Determine the [x, y] coordinate at the center of the cell enclosing the given text.  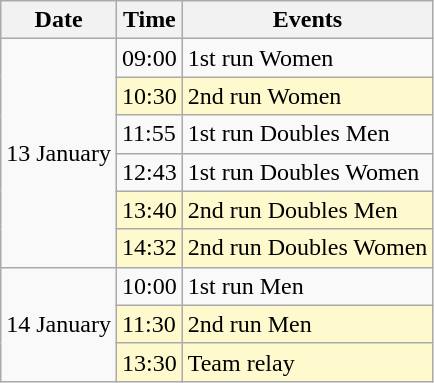
10:00 [149, 286]
11:55 [149, 134]
13 January [59, 153]
2nd run Doubles Men [308, 210]
2nd run Doubles Women [308, 248]
09:00 [149, 58]
Date [59, 20]
14 January [59, 324]
Team relay [308, 362]
1st run Doubles Men [308, 134]
Events [308, 20]
2nd run Men [308, 324]
2nd run Women [308, 96]
Time [149, 20]
14:32 [149, 248]
12:43 [149, 172]
13:40 [149, 210]
11:30 [149, 324]
1st run Men [308, 286]
10:30 [149, 96]
1st run Women [308, 58]
1st run Doubles Women [308, 172]
13:30 [149, 362]
